For the text-containing cell, return its midpoint in (x, y) coordinate format. 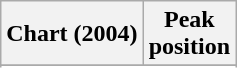
Peakposition (189, 34)
Chart (2004) (72, 34)
